Extract the (X, Y) coordinate from the center of the cell holding the provided text.  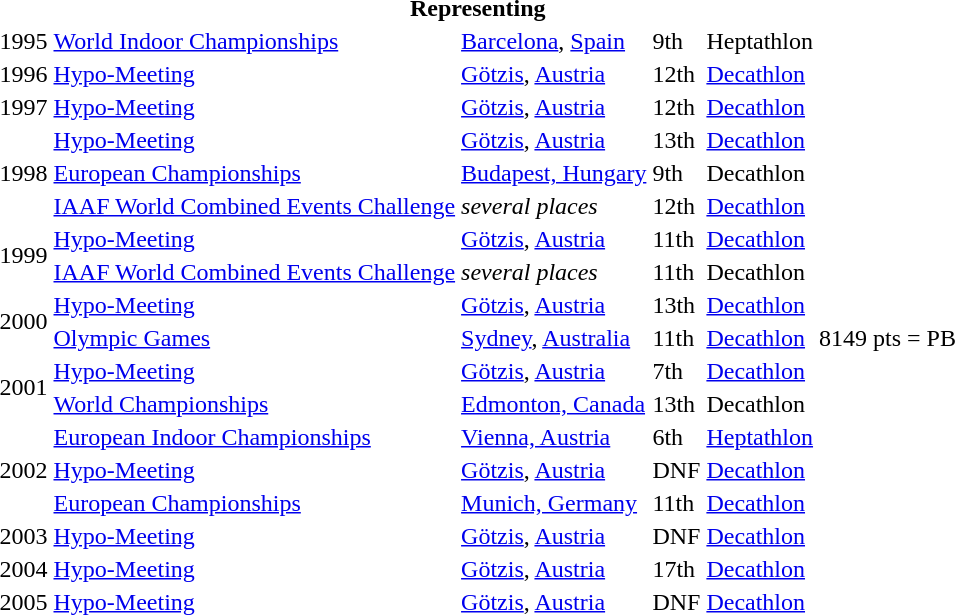
Barcelona, Spain (554, 41)
World Championships (254, 404)
Budapest, Hungary (554, 173)
17th (676, 569)
Edmonton, Canada (554, 404)
World Indoor Championships (254, 41)
Olympic Games (254, 338)
Munich, Germany (554, 503)
7th (676, 371)
6th (676, 437)
Sydney, Australia (554, 338)
European Indoor Championships (254, 437)
Vienna, Austria (554, 437)
